Locate the cell with the specified text and output its (x, y) center coordinate. 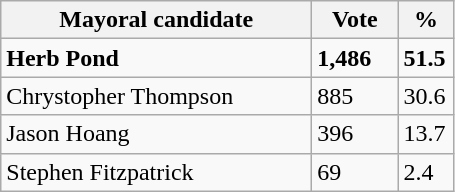
69 (355, 172)
1,486 (355, 58)
Stephen Fitzpatrick (156, 172)
396 (355, 134)
Mayoral candidate (156, 20)
Chrystopher Thompson (156, 96)
2.4 (426, 172)
13.7 (426, 134)
Jason Hoang (156, 134)
% (426, 20)
885 (355, 96)
30.6 (426, 96)
51.5 (426, 58)
Vote (355, 20)
Herb Pond (156, 58)
